Pinpoint the cell where the given text exists, returning its (X, Y) midpoint coordinate. 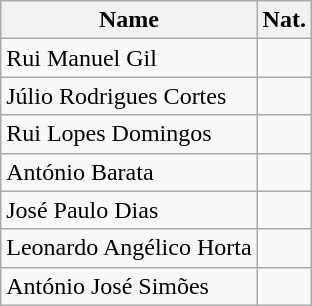
Leonardo Angélico Horta (129, 248)
Rui Lopes Domingos (129, 134)
Nat. (284, 20)
Name (129, 20)
José Paulo Dias (129, 210)
Rui Manuel Gil (129, 58)
Júlio Rodrigues Cortes (129, 96)
António José Simões (129, 286)
António Barata (129, 172)
